Locate the cell with the specified text and output its [X, Y] center coordinate. 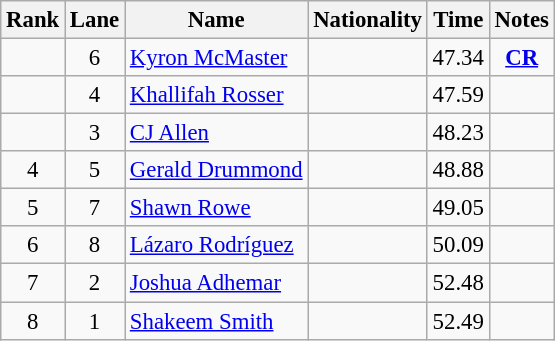
50.09 [458, 245]
CR [522, 58]
48.23 [458, 133]
Nationality [368, 20]
1 [95, 321]
CJ Allen [216, 133]
Rank [33, 20]
47.59 [458, 95]
Kyron McMaster [216, 58]
Notes [522, 20]
Time [458, 20]
Shakeem Smith [216, 321]
Shawn Rowe [216, 208]
48.88 [458, 170]
52.49 [458, 321]
Lázaro Rodríguez [216, 245]
49.05 [458, 208]
Joshua Adhemar [216, 283]
Khallifah Rosser [216, 95]
Gerald Drummond [216, 170]
Lane [95, 20]
52.48 [458, 283]
Name [216, 20]
3 [95, 133]
47.34 [458, 58]
2 [95, 283]
